Scan for the cell matching the given text and deliver its [X, Y] coordinate at center. 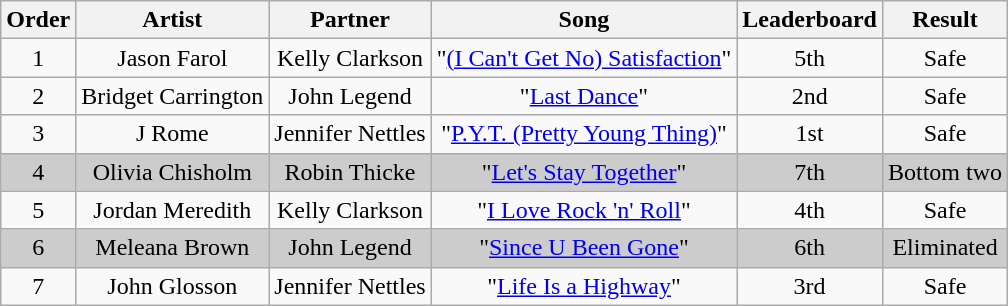
Robin Thicke [350, 172]
3rd [810, 286]
Result [944, 20]
Jordan Meredith [172, 210]
6 [38, 248]
2 [38, 96]
6th [810, 248]
J Rome [172, 134]
Jason Farol [172, 58]
Eliminated [944, 248]
5 [38, 210]
"(I Can't Get No) Satisfaction" [584, 58]
"Life Is a Highway" [584, 286]
"Last Dance" [584, 96]
4th [810, 210]
Bottom two [944, 172]
"P.Y.T. (Pretty Young Thing)" [584, 134]
"Let's Stay Together" [584, 172]
7th [810, 172]
1st [810, 134]
"Since U Been Gone" [584, 248]
Song [584, 20]
4 [38, 172]
Partner [350, 20]
Artist [172, 20]
Leaderboard [810, 20]
John Glosson [172, 286]
7 [38, 286]
Order [38, 20]
Meleana Brown [172, 248]
5th [810, 58]
3 [38, 134]
Bridget Carrington [172, 96]
Olivia Chisholm [172, 172]
2nd [810, 96]
"I Love Rock 'n' Roll" [584, 210]
1 [38, 58]
